Extract the (X, Y) coordinate from the center of the cell holding the provided text.  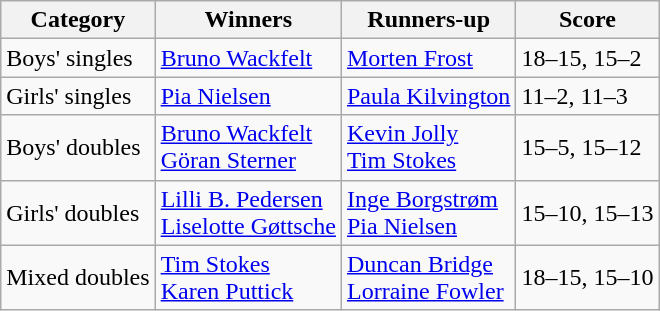
18–15, 15–10 (588, 278)
Score (588, 20)
Duncan Bridge Lorraine Fowler (428, 278)
18–15, 15–2 (588, 58)
Paula Kilvington (428, 96)
15–10, 15–13 (588, 212)
Category (78, 20)
Pia Nielsen (248, 96)
15–5, 15–12 (588, 148)
Girls' doubles (78, 212)
11–2, 11–3 (588, 96)
Bruno Wackfelt Göran Sterner (248, 148)
Morten Frost (428, 58)
Lilli B. Pedersen Liselotte Gøttsche (248, 212)
Kevin Jolly Tim Stokes (428, 148)
Winners (248, 20)
Boys' doubles (78, 148)
Boys' singles (78, 58)
Bruno Wackfelt (248, 58)
Girls' singles (78, 96)
Tim Stokes Karen Puttick (248, 278)
Runners-up (428, 20)
Mixed doubles (78, 278)
Inge Borgstrøm Pia Nielsen (428, 212)
